Return the [X, Y] coordinate for the center point of the cell that contains the specified text.  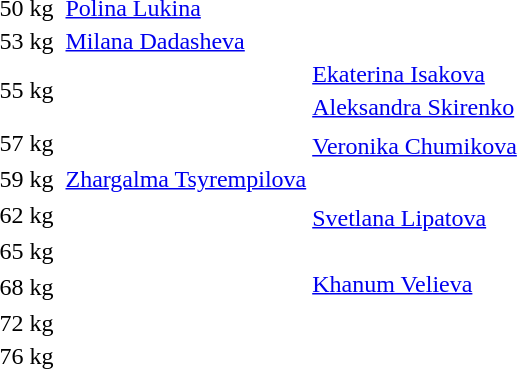
Milana Dadasheva [186, 41]
Zhargalma Tsyrempilova [186, 179]
